Determine the [x, y] coordinate at the center of the cell enclosing the given text.  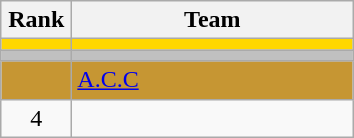
Rank [36, 20]
Team [212, 20]
4 [36, 118]
A.C.C [212, 80]
